From the cell containing the given text, extract its center point as (x, y) coordinate. 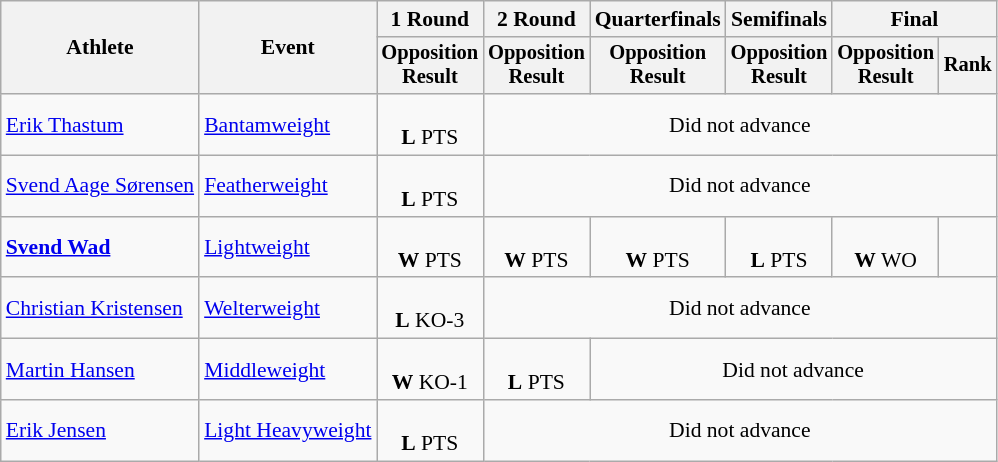
Martin Hansen (100, 370)
Final (914, 19)
Christian Kristensen (100, 308)
Athlete (100, 48)
Svend Wad (100, 248)
1 Round (430, 19)
Light Heavyweight (288, 430)
Welterweight (288, 308)
Bantamweight (288, 124)
L KO-3 (430, 308)
Semifinals (780, 19)
Middleweight (288, 370)
Event (288, 48)
Erik Jensen (100, 430)
Featherweight (288, 186)
Rank (968, 66)
Erik Thastum (100, 124)
W KO-1 (430, 370)
Quarterfinals (658, 19)
Lightweight (288, 248)
W WO (886, 248)
Svend Aage Sørensen (100, 186)
2 Round (536, 19)
